Locate the cell with the specified text and output its [x, y] center coordinate. 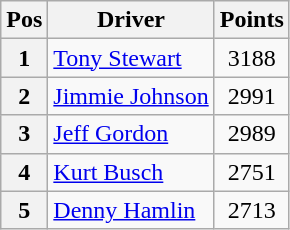
1 [24, 58]
Jeff Gordon [131, 134]
2713 [252, 210]
2 [24, 96]
Kurt Busch [131, 172]
2991 [252, 96]
Jimmie Johnson [131, 96]
3 [24, 134]
Points [252, 20]
Tony Stewart [131, 58]
2989 [252, 134]
Denny Hamlin [131, 210]
4 [24, 172]
Pos [24, 20]
2751 [252, 172]
5 [24, 210]
Driver [131, 20]
3188 [252, 58]
